Scan for the cell matching the given text and deliver its [X, Y] coordinate at center. 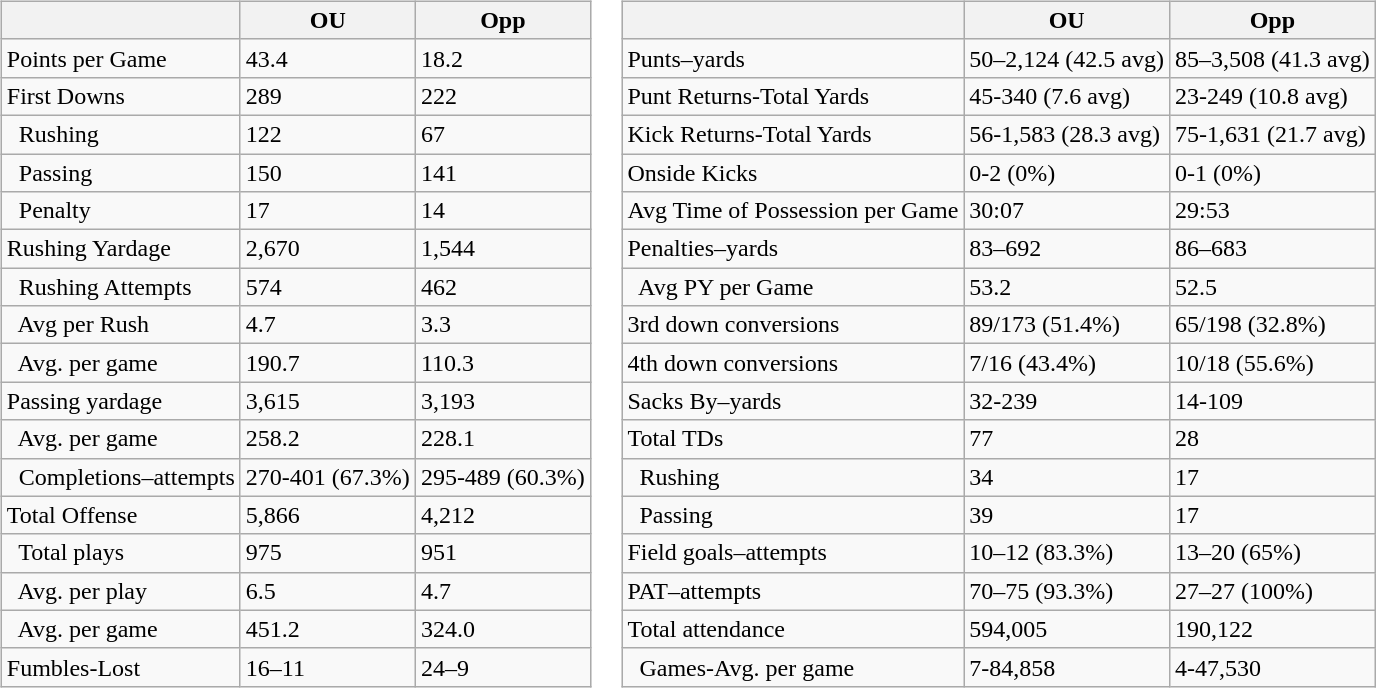
30:07 [1067, 211]
4,212 [502, 515]
Sacks By–yards [793, 401]
951 [502, 553]
14-109 [1273, 401]
10/18 (55.6%) [1273, 363]
574 [328, 287]
32-239 [1067, 401]
4th down conversions [793, 363]
89/173 (51.4%) [1067, 325]
110.3 [502, 363]
67 [502, 134]
141 [502, 173]
Penalties–yards [793, 249]
Total attendance [793, 629]
14 [502, 211]
Completions–attempts [120, 477]
Total TDs [793, 439]
289 [328, 96]
295-489 (60.3%) [502, 477]
56-1,583 (28.3 avg) [1067, 134]
Total plays [120, 553]
Rushing Yardage [120, 249]
53.2 [1067, 287]
23-249 (10.8 avg) [1273, 96]
3rd down conversions [793, 325]
Passing yardage [120, 401]
First Downs [120, 96]
39 [1067, 515]
2,670 [328, 249]
Field goals–attempts [793, 553]
150 [328, 173]
462 [502, 287]
Total Offense [120, 515]
Avg. per play [120, 591]
27–27 (100%) [1273, 591]
10–12 (83.3%) [1067, 553]
0-2 (0%) [1067, 173]
83–692 [1067, 249]
258.2 [328, 439]
Punts–yards [793, 58]
6.5 [328, 591]
65/198 (32.8%) [1273, 325]
86–683 [1273, 249]
3,193 [502, 401]
43.4 [328, 58]
Punt Returns-Total Yards [793, 96]
5,866 [328, 515]
29:53 [1273, 211]
Avg PY per Game [793, 287]
18.2 [502, 58]
Points per Game [120, 58]
Kick Returns-Total Yards [793, 134]
7/16 (43.4%) [1067, 363]
Onside Kicks [793, 173]
52.5 [1273, 287]
7-84,858 [1067, 667]
16–11 [328, 667]
324.0 [502, 629]
228.1 [502, 439]
Rushing Attempts [120, 287]
975 [328, 553]
70–75 (93.3%) [1067, 591]
3.3 [502, 325]
24–9 [502, 667]
PAT–attempts [793, 591]
85–3,508 (41.3 avg) [1273, 58]
75-1,631 (21.7 avg) [1273, 134]
190.7 [328, 363]
3,615 [328, 401]
Avg per Rush [120, 325]
34 [1067, 477]
122 [328, 134]
Fumbles-Lost [120, 667]
50–2,124 (42.5 avg) [1067, 58]
1,544 [502, 249]
Games-Avg. per game [793, 667]
270-401 (67.3%) [328, 477]
13–20 (65%) [1273, 553]
45-340 (7.6 avg) [1067, 96]
Avg Time of Possession per Game [793, 211]
222 [502, 96]
77 [1067, 439]
594,005 [1067, 629]
28 [1273, 439]
451.2 [328, 629]
4-47,530 [1273, 667]
Penalty [120, 211]
0-1 (0%) [1273, 173]
190,122 [1273, 629]
